Output the (X, Y) coordinate of the center of the cell containing the given text.  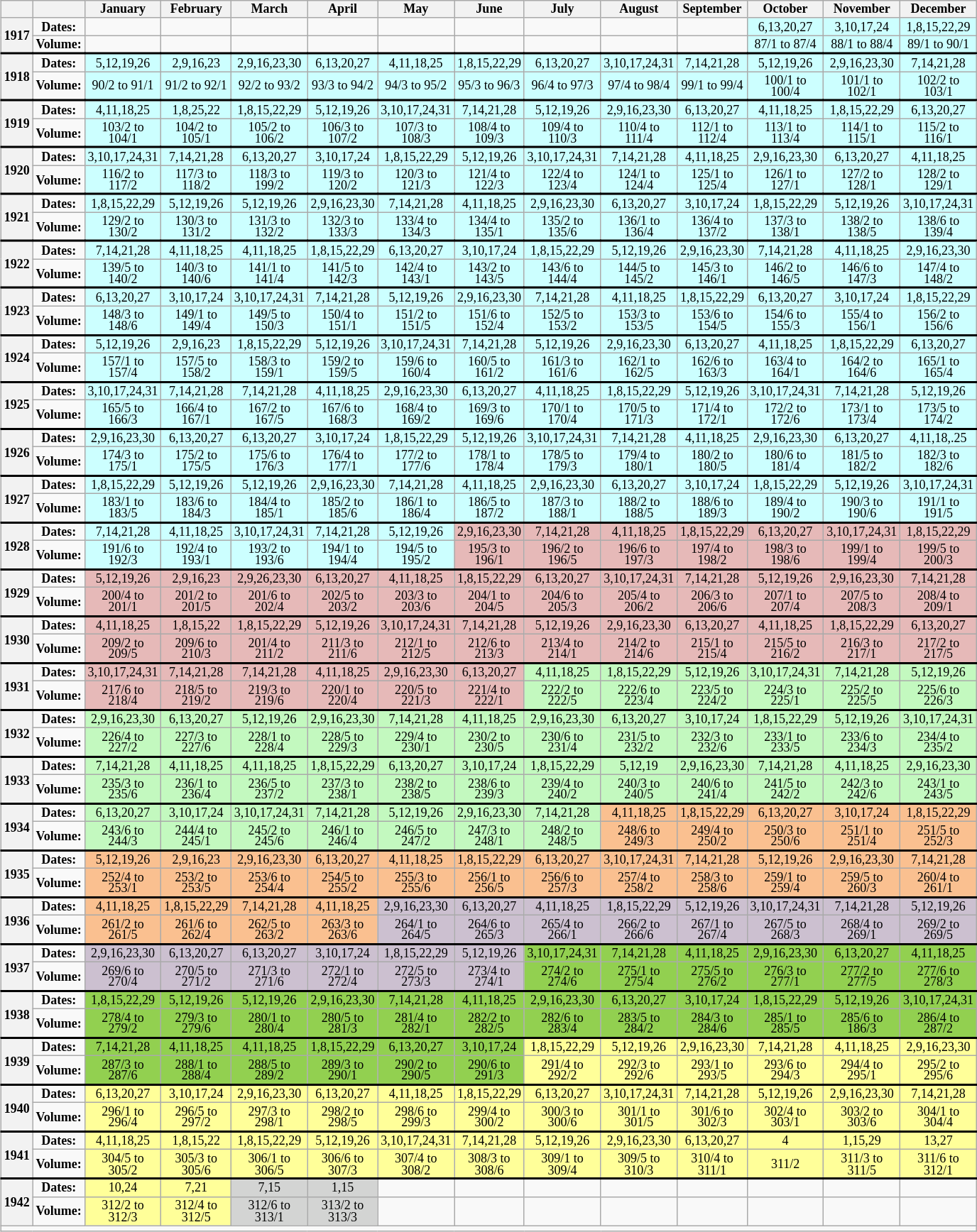
February (196, 10)
311/6 to 312/1 (939, 1164)
291/4 to 292/2 (562, 1070)
162/1 to 162/5 (639, 368)
162/6 to 163/3 (713, 368)
170/5 to 171/3 (639, 414)
191/1 to 191/5 (939, 508)
115/2 to 116/1 (939, 133)
241/5 to 242/2 (785, 789)
293/6 to 294/3 (785, 1070)
201/2 to 201/5 (196, 602)
193/2 to 193/6 (270, 555)
153/6 to 154/5 (713, 321)
272/1 to 272/4 (342, 977)
140/3 to 140/6 (196, 274)
135/2 to 135/6 (562, 227)
300/3 to 300/6 (562, 1117)
188/6 to 189/3 (713, 508)
137/3 to 138/1 (785, 227)
234/4 to 235/2 (939, 742)
217/2 to 217/5 (939, 649)
298/2 to 298/5 (342, 1117)
273/4 to 274/1 (490, 977)
141/5 to 142/3 (342, 274)
212/1 to 212/5 (416, 649)
1921 (17, 218)
1926 (17, 452)
238/6 to 239/3 (490, 789)
312/6 to 313/1 (270, 1211)
290/2 to 290/5 (416, 1070)
153/3 to 153/5 (639, 321)
186/5 to 187/2 (490, 508)
247/3 to 248/1 (490, 836)
233/6 to 234/3 (862, 742)
248/2 to 248/5 (562, 836)
285/1 to 285/5 (785, 1023)
175/6 to 176/3 (270, 461)
1920 (17, 171)
95/3 to 96/3 (490, 87)
231/5 to 232/2 (639, 742)
282/6 to 283/4 (562, 1023)
245/2 to 245/6 (270, 836)
192/4 to 193/1 (196, 555)
178/1 to 178/4 (490, 461)
217/6 to 218/4 (123, 695)
1933 (17, 780)
168/4 to 169/2 (416, 414)
222/2 to 222/5 (562, 695)
261/2 to 261/5 (123, 930)
96/4 to 97/3 (562, 87)
104/2 to 105/1 (196, 133)
179/4 to 180/1 (639, 461)
116/2 to 117/2 (123, 180)
113/1 to 113/4 (785, 133)
301/6 to 302/3 (713, 1117)
303/2 to 303/6 (862, 1117)
285/6 to 186/3 (862, 1023)
1932 (17, 733)
272/5 to 273/3 (416, 977)
197/4 to 198/2 (713, 555)
146/2 to 146/5 (785, 274)
121/4 to 122/3 (490, 180)
91/2 to 92/1 (196, 87)
289/3 to 290/1 (342, 1070)
256/1 to 256/5 (490, 883)
163/4 to 164/1 (785, 368)
204/1 to 204/5 (490, 602)
4,11,18,.25 (939, 437)
259/1 to 259/4 (785, 883)
183/6 to 184/3 (196, 508)
277/6 to 278/3 (939, 977)
173/1 to 173/4 (862, 414)
288/5 to 289/2 (270, 1070)
1918 (17, 77)
180/6 to 181/4 (785, 461)
144/5 to 145/2 (639, 274)
1928 (17, 546)
181/5 to 182/2 (862, 461)
November (862, 10)
127/2 to 128/1 (862, 180)
296/5 to 297/2 (196, 1117)
280/5 to 281/3 (342, 1023)
277/2 to 277/5 (862, 977)
274/2 to 274/6 (562, 977)
243/6 to 244/3 (123, 836)
216/3 to 217/1 (862, 649)
268/4 to 269/1 (862, 930)
December (939, 10)
209/6 to 210/3 (196, 649)
100/1 to 100/4 (785, 87)
143/2 to 143/5 (490, 274)
206/3 to 206/6 (713, 602)
107/3 to 108/3 (416, 133)
249/4 to 250/2 (713, 836)
1,8,25,22 (196, 109)
139/5 to 140/2 (123, 274)
305/3 to 305/6 (196, 1164)
164/2 to 164/6 (862, 368)
309/5 to 310/3 (639, 1164)
264/6 to 265/3 (490, 930)
138/2 to 138/5 (862, 227)
184/4 to 185/1 (270, 508)
299/4 to 300/2 (490, 1117)
167/6 to 168/3 (342, 414)
142/4 to 143/1 (416, 274)
10,24 (123, 1188)
August (639, 10)
151/2 to 151/5 (416, 321)
304/5 to 305/2 (123, 1164)
102/2 to 103/1 (939, 87)
157/1 to 157/4 (123, 368)
114/1 to 115/1 (862, 133)
233/1 to 233/5 (785, 742)
July (562, 10)
213/4 to 214/1 (562, 649)
133/4 to 134/3 (416, 227)
188/2 to 188/5 (639, 508)
306/1 to 306/5 (270, 1164)
260/4 to 261/1 (939, 883)
246/1 to 246/4 (342, 836)
215/5 to 216/2 (785, 649)
118/3 to 199/2 (270, 180)
1924 (17, 358)
275/1 to 275/4 (639, 977)
288/1 to 288/4 (196, 1070)
267/1 to 267/4 (713, 930)
265/4 to 266/1 (562, 930)
1939 (17, 1061)
254/5 to 255/2 (342, 883)
259/5 to 260/3 (862, 883)
154/6 to 155/3 (785, 321)
112/1 to 112/4 (713, 133)
149/1 to 149/4 (196, 321)
307/4 to 308/2 (416, 1164)
99/1 to 99/4 (713, 87)
308/3 to 308/6 (490, 1164)
283/5 to 284/2 (639, 1023)
1,15 (342, 1188)
7,15 (270, 1188)
190/3 to 190/6 (862, 508)
220/1 to 220/4 (342, 695)
244/4 to 245/1 (196, 836)
1937 (17, 967)
258/3 to 258/6 (713, 883)
103/2 to 104/1 (123, 133)
7,21 (196, 1188)
263/3 to 263/6 (342, 930)
128/2 to 129/1 (939, 180)
262/5 to 263/2 (270, 930)
225/6 to 226/3 (939, 695)
138/6 to 139/4 (939, 227)
1923 (17, 312)
230/2 to 230/5 (490, 742)
157/5 to 158/2 (196, 368)
146/6 to 147/3 (862, 274)
243/1 to 243/5 (939, 789)
124/1 to 124/4 (639, 180)
169/3 to 169/6 (490, 414)
209/2 to 209/5 (123, 649)
246/5 to 247/2 (416, 836)
266/2 to 266/6 (639, 930)
174/3 to 175/1 (123, 461)
227/3 to 227/6 (196, 742)
1917 (17, 35)
240/3 to 240/5 (639, 789)
214/2 to 214/6 (639, 649)
306/6 to 307/3 (342, 1164)
167/2 to 167/5 (270, 414)
253/2 to 253/5 (196, 883)
173/5 to 174/2 (939, 414)
232/3 to 232/6 (713, 742)
182/3 to 182/6 (939, 461)
200/4 to 201/1 (123, 602)
208/4 to 209/1 (939, 602)
110/4 to 111/4 (639, 133)
1942 (17, 1202)
312/4 to 312/5 (196, 1211)
230/6 to 231/4 (562, 742)
236/5 to 237/2 (270, 789)
226/4 to 227/2 (123, 742)
1935 (17, 874)
159/6 to 160/4 (416, 368)
147/4 to 148/2 (939, 274)
109/4 to 110/3 (562, 133)
223/5 to 224/2 (713, 695)
13,27 (939, 1141)
1936 (17, 920)
237/3 to 238/1 (342, 789)
294/4 to 295/1 (862, 1070)
2,9,26,23,30 (270, 578)
256/6 to 257/3 (562, 883)
293/1 to 293/5 (713, 1070)
92/2 to 93/2 (270, 87)
292/3 to 292/6 (639, 1070)
198/3 to 198/6 (785, 555)
186/1 to 186/4 (416, 508)
202/5 to 203/2 (342, 602)
141/1 to 141/4 (270, 274)
224/3 to 225/1 (785, 695)
129/2 to 130/2 (123, 227)
172/2 to 172/6 (785, 414)
1919 (17, 124)
97/4 to 98/4 (639, 87)
149/5 to 150/3 (270, 321)
178/5 to 179/3 (562, 461)
1922 (17, 265)
185/2 to 185/6 (342, 508)
175/2 to 175/5 (196, 461)
204/6 to 205/3 (562, 602)
201/6 to 202/4 (270, 602)
207/1 to 207/4 (785, 602)
264/1 to 264/5 (416, 930)
106/3 to 107/2 (342, 133)
255/3 to 255/6 (416, 883)
191/6 to 192/3 (123, 555)
132/3 to 133/3 (342, 227)
201/4 to 211/2 (270, 649)
199/5 to 200/3 (939, 555)
122/4 to 123/4 (562, 180)
196/2 to 196/5 (562, 555)
211/3 to 211/6 (342, 649)
170/1 to 170/4 (562, 414)
248/6 to 249/3 (639, 836)
284/3 to 284/6 (713, 1023)
117/3 to 118/2 (196, 180)
279/3 to 279/6 (196, 1023)
160/5 to 161/2 (490, 368)
171/4 to 172/1 (713, 414)
267/5 to 268/3 (785, 930)
270/5 to 271/2 (196, 977)
134/4 to 135/1 (490, 227)
1927 (17, 499)
159/2 to 159/5 (342, 368)
194/1 to 194/4 (342, 555)
187/3 to 188/1 (562, 508)
119/3 to 120/2 (342, 180)
130/3 to 131/2 (196, 227)
94/3 to 95/2 (416, 87)
145/3 to 146/1 (713, 274)
251/5 to 252/3 (939, 836)
311/2 (785, 1164)
143/6 to 144/4 (562, 274)
298/6 to 299/3 (416, 1117)
228/5 to 229/3 (342, 742)
152/5 to 153/2 (562, 321)
1934 (17, 827)
205/4 to 206/2 (639, 602)
235/3 to 235/6 (123, 789)
296/1 to 296/4 (123, 1117)
282/2 to 282/5 (490, 1023)
311/3 to 311/5 (862, 1164)
242/3 to 242/6 (862, 789)
215/1 to 215/4 (713, 649)
151/6 to 152/4 (490, 321)
310/4 to 311/1 (713, 1164)
136/4 to 137/2 (713, 227)
March (270, 10)
257/4 to 258/2 (639, 883)
220/5 to 221/3 (416, 695)
166/4 to 167/1 (196, 414)
275/5 to 276/2 (713, 977)
176/4 to 177/1 (342, 461)
155/4 to 156/1 (862, 321)
126/1 to 127/1 (785, 180)
252/4 to 253/1 (123, 883)
1929 (17, 593)
131/3 to 132/2 (270, 227)
253/6 to 254/4 (270, 883)
5,12,19 (639, 765)
238/2 to 238/5 (416, 789)
136/1 to 136/4 (639, 227)
309/1 to 309/4 (562, 1164)
1941 (17, 1155)
1938 (17, 1014)
4 (785, 1141)
250/3 to 250/6 (785, 836)
301/1 to 301/5 (639, 1117)
September (713, 10)
88/1 to 88/4 (862, 44)
101/1 to 102/1 (862, 87)
105/2 to 106/2 (270, 133)
302/4 to 303/1 (785, 1117)
108/4 to 109/3 (490, 133)
177/2 to 177/6 (416, 461)
212/6 to 213/3 (490, 649)
297/3 to 298/1 (270, 1117)
1931 (17, 686)
January (123, 10)
287/3 to 287/6 (123, 1070)
1940 (17, 1108)
180/2 to 180/5 (713, 461)
125/1 to 125/4 (713, 180)
October (785, 10)
189/4 to 190/2 (785, 508)
196/6 to 197/3 (639, 555)
199/1 to 199/4 (862, 555)
295/2 to 295/6 (939, 1070)
290/6 to 291/3 (490, 1070)
195/3 to 196/1 (490, 555)
1925 (17, 405)
286/4 to 287/2 (939, 1023)
165/1 to 165/4 (939, 368)
239/4 to 240/2 (562, 789)
90/2 to 91/1 (123, 87)
203/3 to 203/6 (416, 602)
280/1 to 280/4 (270, 1023)
240/6 to 241/4 (713, 789)
219/3 to 219/6 (270, 695)
269/6 to 270/4 (123, 977)
May (416, 10)
165/5 to 166/3 (123, 414)
161/3 to 161/6 (562, 368)
April (342, 10)
276/3 to 277/1 (785, 977)
June (490, 10)
87/1 to 87/4 (785, 44)
1930 (17, 639)
221/4 to 222/1 (490, 695)
120/3 to 121/3 (416, 180)
158/3 to 159/1 (270, 368)
251/1 to 251/4 (862, 836)
304/1 to 304/4 (939, 1117)
236/1 to 236/4 (196, 789)
229/4 to 230/1 (416, 742)
222/6 to 223/4 (639, 695)
313/2 to 313/3 (342, 1211)
228/1 to 228/4 (270, 742)
183/1 to 183/5 (123, 508)
271/3 to 271/6 (270, 977)
207/5 to 208/3 (862, 602)
93/3 to 94/2 (342, 87)
194/5 to 195/2 (416, 555)
278/4 to 279/2 (123, 1023)
269/2 to 269/5 (939, 930)
281/4 to 282/1 (416, 1023)
148/3 to 148/6 (123, 321)
89/1 to 90/1 (939, 44)
156/2 to 156/6 (939, 321)
1,15,29 (862, 1141)
218/5 to 219/2 (196, 695)
225/2 to 225/5 (862, 695)
312/2 to 312/3 (123, 1211)
261/6 to 262/4 (196, 930)
150/4 to 151/1 (342, 321)
